Return the [x, y] coordinate for the center point of the cell that contains the specified text.  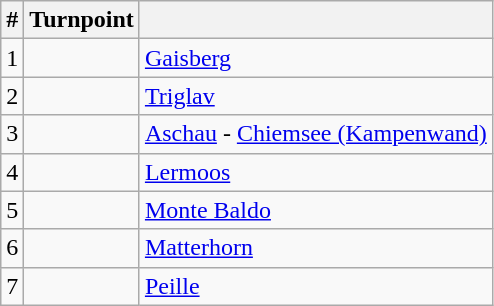
Aschau - Chiemsee (Kampenwand) [316, 134]
Gaisberg [316, 58]
Turnpoint [82, 20]
Monte Baldo [316, 210]
2 [12, 96]
Peille [316, 286]
4 [12, 172]
# [12, 20]
7 [12, 286]
Triglav [316, 96]
Matterhorn [316, 248]
1 [12, 58]
Lermoos [316, 172]
6 [12, 248]
5 [12, 210]
3 [12, 134]
